Return the [X, Y] coordinate for the center point of the cell that contains the specified text.  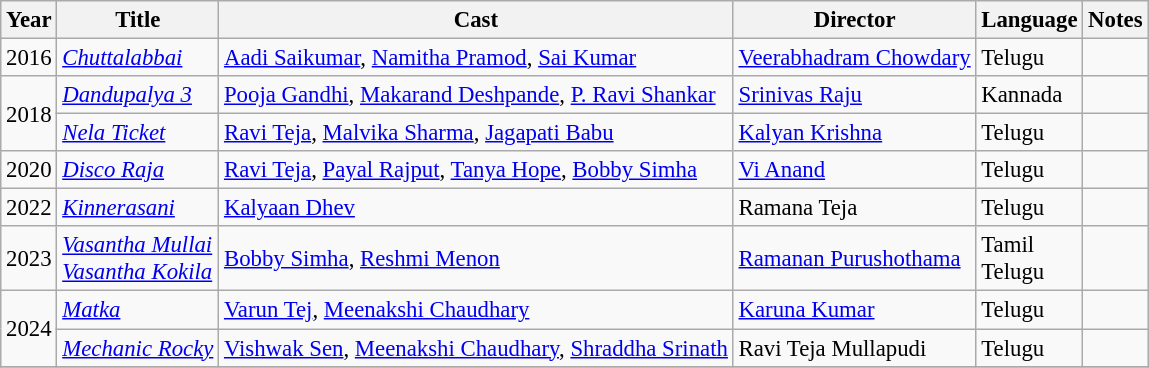
Ravi Teja, Malvika Sharma, Jagapati Babu [476, 133]
Disco Raja [138, 170]
TamilTelugu [1030, 258]
Aadi Saikumar, Namitha Pramod, Sai Kumar [476, 58]
Director [854, 20]
Mechanic Rocky [138, 348]
Ravi Teja, Payal Rajput, Tanya Hope, Bobby Simha [476, 170]
Srinivas Raju [854, 95]
Kalyaan Dhev [476, 208]
2020 [29, 170]
Notes [1116, 20]
Nela Ticket [138, 133]
Varun Tej, Meenakshi Chaudhary [476, 310]
Dandupalya 3 [138, 95]
Kalyan Krishna [854, 133]
2018 [29, 114]
Language [1030, 20]
Ramana Teja [854, 208]
2024 [29, 328]
Matka [138, 310]
Karuna Kumar [854, 310]
Vasantha MullaiVasantha Kokila [138, 258]
2023 [29, 258]
Veerabhadram Chowdary [854, 58]
Vishwak Sen, Meenakshi Chaudhary, Shraddha Srinath [476, 348]
Year [29, 20]
Chuttalabbai [138, 58]
Ravi Teja Mullapudi [854, 348]
Cast [476, 20]
Vi Anand [854, 170]
Pooja Gandhi, Makarand Deshpande, P. Ravi Shankar [476, 95]
Kannada [1030, 95]
2016 [29, 58]
2022 [29, 208]
Ramanan Purushothama [854, 258]
Title [138, 20]
Bobby Simha, Reshmi Menon [476, 258]
Kinnerasani [138, 208]
